Extract the (X, Y) coordinate from the center of the cell holding the provided text.  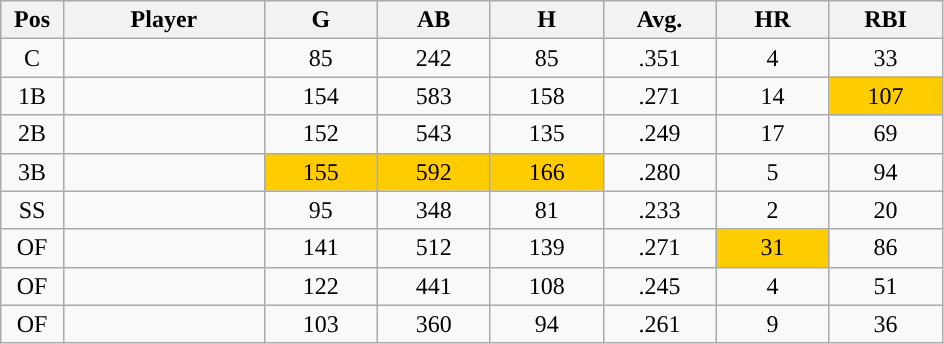
158 (546, 96)
G (320, 20)
122 (320, 286)
543 (434, 134)
166 (546, 172)
1B (32, 96)
108 (546, 286)
H (546, 20)
3B (32, 172)
.351 (660, 58)
Avg. (660, 20)
AB (434, 20)
592 (434, 172)
103 (320, 324)
2B (32, 134)
.245 (660, 286)
107 (886, 96)
139 (546, 248)
9 (772, 324)
348 (434, 210)
17 (772, 134)
86 (886, 248)
HR (772, 20)
36 (886, 324)
.233 (660, 210)
Player (164, 20)
135 (546, 134)
RBI (886, 20)
242 (434, 58)
.280 (660, 172)
512 (434, 248)
20 (886, 210)
360 (434, 324)
.261 (660, 324)
2 (772, 210)
C (32, 58)
81 (546, 210)
SS (32, 210)
141 (320, 248)
14 (772, 96)
155 (320, 172)
33 (886, 58)
5 (772, 172)
Pos (32, 20)
152 (320, 134)
441 (434, 286)
51 (886, 286)
95 (320, 210)
.249 (660, 134)
154 (320, 96)
31 (772, 248)
583 (434, 96)
69 (886, 134)
